Output the (x, y) coordinate of the center of the cell containing the given text.  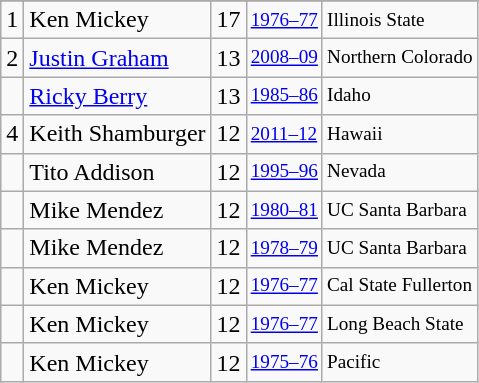
4 (12, 134)
2 (12, 58)
2008–09 (284, 58)
Tito Addison (118, 172)
1978–79 (284, 248)
1985–86 (284, 96)
Cal State Fullerton (400, 286)
Illinois State (400, 20)
Keith Shamburger (118, 134)
1975–76 (284, 362)
Nevada (400, 172)
Idaho (400, 96)
Northern Colorado (400, 58)
2011–12 (284, 134)
Pacific (400, 362)
Long Beach State (400, 324)
Justin Graham (118, 58)
1980–81 (284, 210)
17 (228, 20)
1995–96 (284, 172)
1 (12, 20)
Hawaii (400, 134)
Ricky Berry (118, 96)
